Determine the [x, y] coordinate at the center of the cell enclosing the given text.  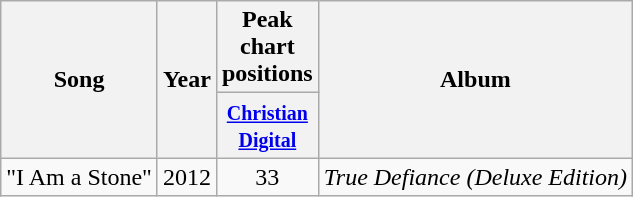
Peak chart positions [267, 47]
Christian Digital [267, 126]
"I Am a Stone" [80, 177]
2012 [186, 177]
Year [186, 80]
Album [475, 80]
Song [80, 80]
33 [267, 177]
True Defiance (Deluxe Edition) [475, 177]
